Provide the [X, Y] coordinate of the cell's center where the given text is located.  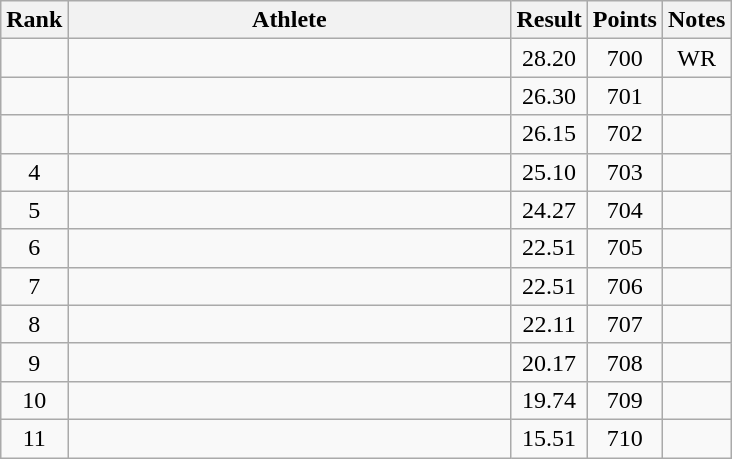
25.10 [549, 172]
700 [624, 58]
Athlete [290, 20]
6 [34, 248]
10 [34, 400]
19.74 [549, 400]
9 [34, 362]
704 [624, 210]
15.51 [549, 438]
702 [624, 134]
WR [696, 58]
22.11 [549, 324]
11 [34, 438]
Result [549, 20]
710 [624, 438]
26.30 [549, 96]
7 [34, 286]
708 [624, 362]
8 [34, 324]
701 [624, 96]
703 [624, 172]
28.20 [549, 58]
Points [624, 20]
4 [34, 172]
Rank [34, 20]
5 [34, 210]
Notes [696, 20]
705 [624, 248]
707 [624, 324]
24.27 [549, 210]
706 [624, 286]
20.17 [549, 362]
709 [624, 400]
26.15 [549, 134]
